From the cell containing the given text, extract its center point as (x, y) coordinate. 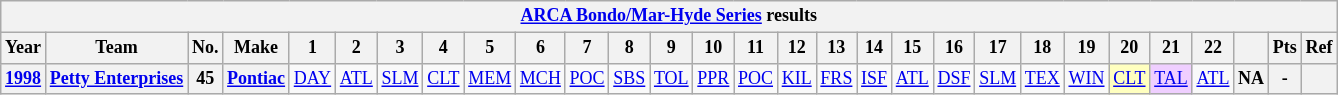
19 (1086, 48)
FRS (836, 78)
2 (356, 48)
15 (912, 48)
7 (587, 48)
8 (630, 48)
No. (206, 48)
9 (672, 48)
Make (256, 48)
18 (1042, 48)
MEM (490, 78)
17 (998, 48)
14 (874, 48)
WIN (1086, 78)
12 (796, 48)
Pts (1284, 48)
1998 (24, 78)
1 (312, 48)
11 (756, 48)
SBS (630, 78)
TOL (672, 78)
DSF (954, 78)
22 (1213, 48)
21 (1171, 48)
KIL (796, 78)
- (1284, 78)
4 (444, 48)
10 (714, 48)
TAL (1171, 78)
20 (1130, 48)
ISF (874, 78)
5 (490, 48)
Team (116, 48)
45 (206, 78)
13 (836, 48)
Pontiac (256, 78)
PPR (714, 78)
3 (400, 48)
Year (24, 48)
MCH (541, 78)
ARCA Bondo/Mar-Hyde Series results (669, 16)
DAY (312, 78)
Ref (1319, 48)
16 (954, 48)
6 (541, 48)
TEX (1042, 78)
Petty Enterprises (116, 78)
NA (1252, 78)
